Pinpoint the cell where the given text exists, returning its [x, y] midpoint coordinate. 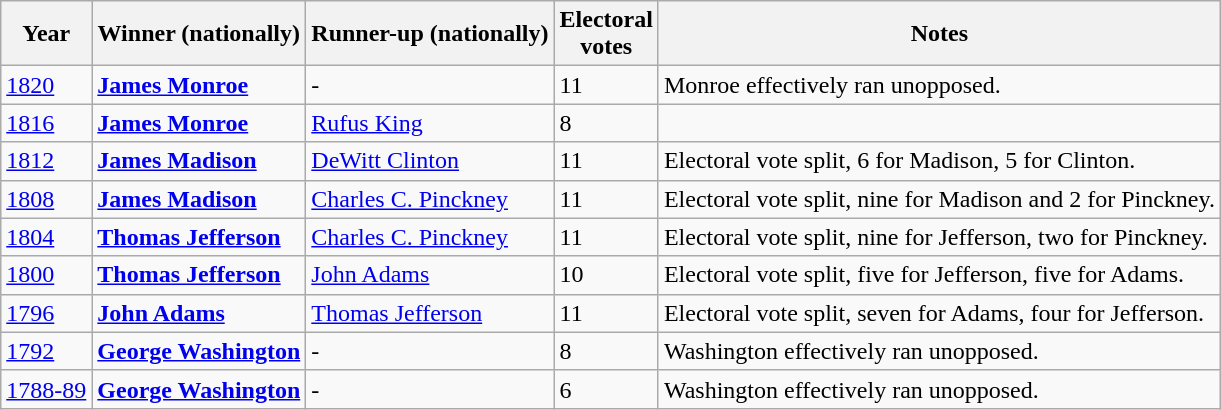
1808 [46, 199]
DeWitt Clinton [430, 161]
1820 [46, 85]
Electoral vote split, nine for Jefferson, two for Pinckney. [939, 237]
10 [606, 275]
1804 [46, 237]
Electoralvotes [606, 34]
1792 [46, 351]
Notes [939, 34]
Electoral vote split, nine for Madison and 2 for Pinckney. [939, 199]
Electoral vote split, seven for Adams, four for Jefferson. [939, 313]
Electoral vote split, 6 for Madison, 5 for Clinton. [939, 161]
Rufus King [430, 123]
1800 [46, 275]
1788-89 [46, 389]
Runner-up (nationally) [430, 34]
6 [606, 389]
1816 [46, 123]
1812 [46, 161]
Monroe effectively ran unopposed. [939, 85]
1796 [46, 313]
Winner (nationally) [199, 34]
Year [46, 34]
Electoral vote split, five for Jefferson, five for Adams. [939, 275]
